Capture the cell that displays the provided text and extract its [x, y] central coordinate. 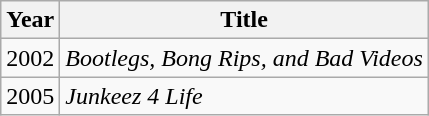
2002 [30, 58]
Year [30, 20]
Title [244, 20]
2005 [30, 96]
Bootlegs, Bong Rips, and Bad Videos [244, 58]
Junkeez 4 Life [244, 96]
